For the text-containing cell, return its midpoint in (X, Y) coordinate format. 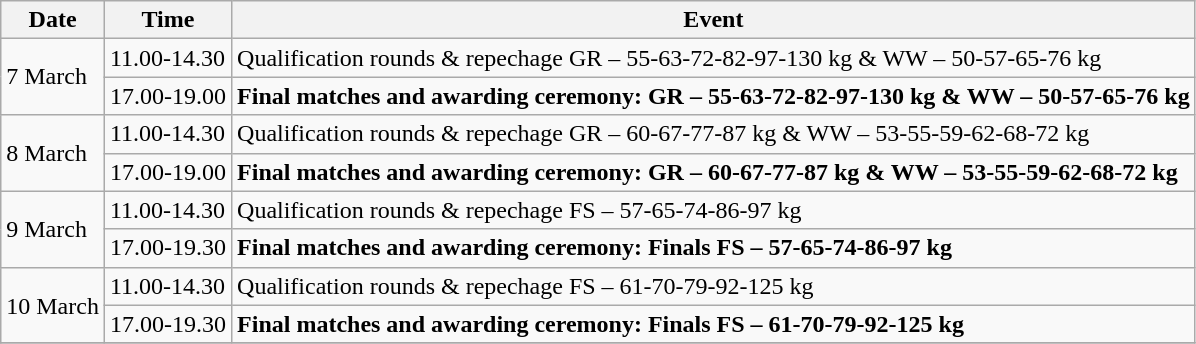
10 March (53, 305)
Qualification rounds & repechage FS – 57-65-74-86-97 kg (714, 210)
Date (53, 20)
8 March (53, 153)
7 March (53, 77)
Qualification rounds & repechage GR – 60-67-77-87 kg & WW – 53-55-59-62-68-72 kg (714, 134)
Final matches and awarding ceremony: Finals FS – 57-65-74-86-97 kg (714, 248)
Final matches and awarding ceremony: Finals FS – 61-70-79-92-125 kg (714, 324)
Event (714, 20)
Final matches and awarding ceremony: GR – 60-67-77-87 kg & WW – 53-55-59-62-68-72 kg (714, 172)
9 March (53, 229)
Qualification rounds & repechage FS – 61-70-79-92-125 kg (714, 286)
Final matches and awarding ceremony: GR – 55-63-72-82-97-130 kg & WW – 50-57-65-76 kg (714, 96)
Qualification rounds & repechage GR – 55-63-72-82-97-130 kg & WW – 50-57-65-76 kg (714, 58)
Time (168, 20)
